Determine the (X, Y) coordinate at the center of the cell enclosing the given text.  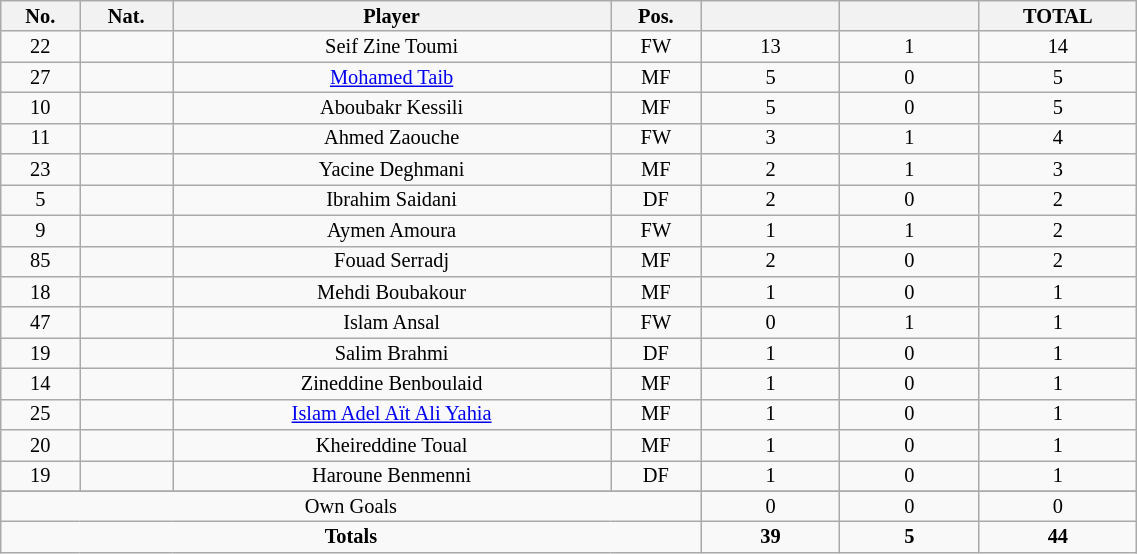
Zineddine Benboulaid (392, 384)
9 (40, 230)
TOTAL (1058, 16)
4 (1058, 138)
Ahmed Zaouche (392, 138)
39 (770, 538)
Mehdi Boubakour (392, 292)
Player (392, 16)
Ibrahim Saidani (392, 200)
13 (770, 46)
Mohamed Taib (392, 78)
22 (40, 46)
25 (40, 414)
No. (40, 16)
Aboubakr Kessili (392, 108)
Yacine Deghmani (392, 170)
Haroune Benmenni (392, 476)
Aymen Amoura (392, 230)
Kheireddine Toual (392, 446)
Nat. (126, 16)
Salim Brahmi (392, 354)
27 (40, 78)
Totals (351, 538)
Pos. (656, 16)
18 (40, 292)
11 (40, 138)
Islam Adel Aït Ali Yahia (392, 414)
Fouad Serradj (392, 262)
10 (40, 108)
47 (40, 322)
23 (40, 170)
44 (1058, 538)
Islam Ansal (392, 322)
85 (40, 262)
Seif Zine Toumi (392, 46)
Own Goals (351, 506)
20 (40, 446)
